Locate the cell with the specified text and output its [x, y] center coordinate. 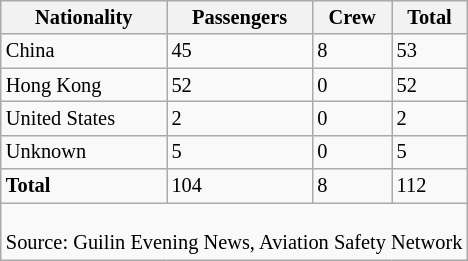
Unknown [84, 152]
Nationality [84, 18]
Source: Guilin Evening News, Aviation Safety Network [234, 232]
Crew [352, 18]
53 [430, 51]
Passengers [240, 18]
United States [84, 119]
Hong Kong [84, 85]
104 [240, 186]
China [84, 51]
112 [430, 186]
45 [240, 51]
